Capture the cell that displays the provided text and extract its (X, Y) central coordinate. 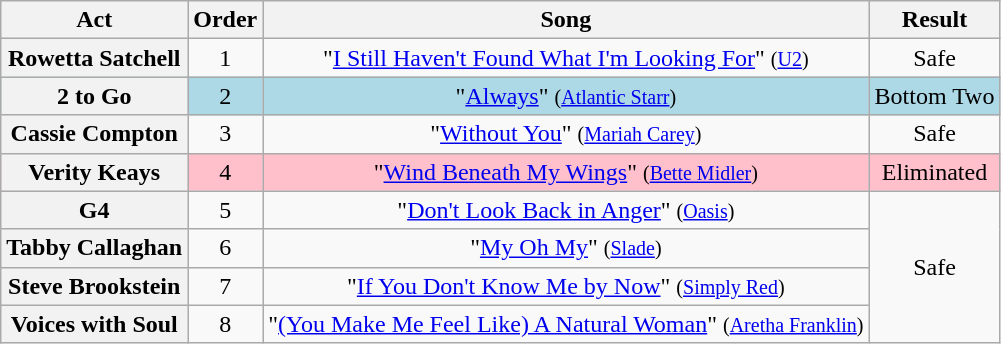
Result (934, 20)
"Don't Look Back in Anger" (Oasis) (566, 210)
Steve Brookstein (94, 286)
1 (226, 58)
"If You Don't Know Me by Now" (Simply Red) (566, 286)
Order (226, 20)
6 (226, 248)
Voices with Soul (94, 324)
Eliminated (934, 172)
Verity Keays (94, 172)
"My Oh My" (Slade) (566, 248)
"Without You" (Mariah Carey) (566, 134)
Song (566, 20)
Bottom Two (934, 96)
"I Still Haven't Found What I'm Looking For" (U2) (566, 58)
2 (226, 96)
"(You Make Me Feel Like) A Natural Woman" (Aretha Franklin) (566, 324)
Act (94, 20)
3 (226, 134)
8 (226, 324)
"Always" (Atlantic Starr) (566, 96)
G4 (94, 210)
Cassie Compton (94, 134)
Tabby Callaghan (94, 248)
5 (226, 210)
"Wind Beneath My Wings" (Bette Midler) (566, 172)
Rowetta Satchell (94, 58)
4 (226, 172)
2 to Go (94, 96)
7 (226, 286)
